From the cell containing the given text, extract its center point as (X, Y) coordinate. 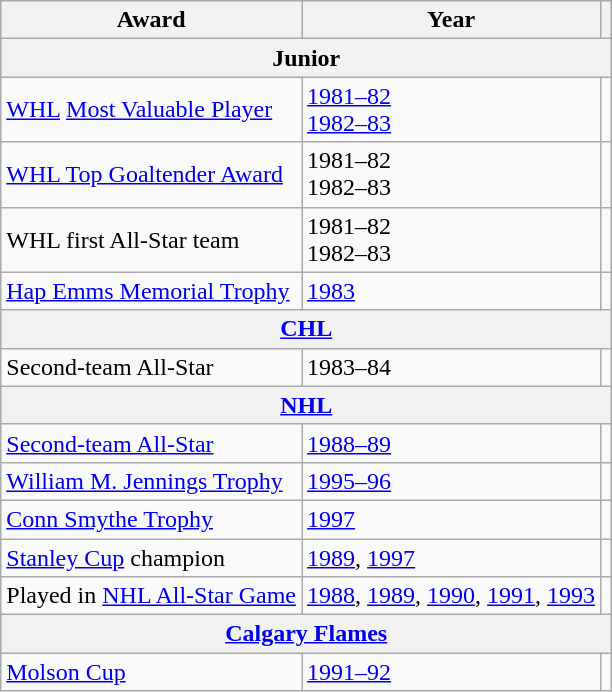
1983–84 (452, 367)
1983 (452, 291)
1989, 1997 (452, 557)
Molson Cup (152, 672)
Stanley Cup champion (152, 557)
CHL (306, 329)
Played in NHL All-Star Game (152, 596)
Award (152, 20)
Hap Emms Memorial Trophy (152, 291)
Junior (306, 58)
NHL (306, 405)
1995–96 (452, 481)
Conn Smythe Trophy (152, 519)
1988, 1989, 1990, 1991, 1993 (452, 596)
WHL Top Goaltender Award (152, 174)
1988–89 (452, 443)
WHL Most Valuable Player (152, 110)
William M. Jennings Trophy (152, 481)
Calgary Flames (306, 634)
1991–92 (452, 672)
Year (452, 20)
1997 (452, 519)
WHL first All-Star team (152, 240)
